Locate the cell with the specified text and output its [X, Y] center coordinate. 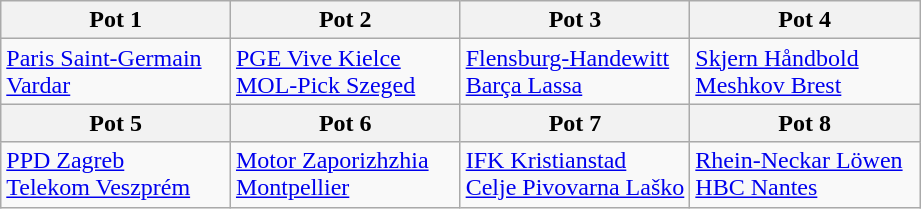
Pot 4 [805, 20]
IFK Kristianstad Celje Pivovarna Laško [575, 174]
PGE Vive Kielce MOL-Pick Szeged [345, 72]
Rhein-Neckar Löwen HBC Nantes [805, 174]
Pot 8 [805, 123]
Pot 1 [116, 20]
Skjern Håndbold Meshkov Brest [805, 72]
Pot 2 [345, 20]
Flensburg-Handewitt Barça Lassa [575, 72]
PPD Zagreb Telekom Veszprém [116, 174]
Paris Saint-Germain Vardar [116, 72]
Pot 7 [575, 123]
Motor Zaporizhzhia Montpellier [345, 174]
Pot 6 [345, 123]
Pot 5 [116, 123]
Pot 3 [575, 20]
